Return [x, y] of the center of cell containing provided text 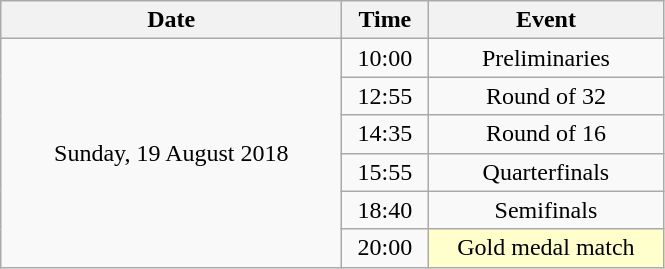
14:35 [385, 134]
Gold medal match [546, 248]
15:55 [385, 172]
Round of 16 [546, 134]
Event [546, 20]
12:55 [385, 96]
Date [172, 20]
Sunday, 19 August 2018 [172, 153]
Quarterfinals [546, 172]
Semifinals [546, 210]
20:00 [385, 248]
Preliminaries [546, 58]
Time [385, 20]
18:40 [385, 210]
10:00 [385, 58]
Round of 32 [546, 96]
